Pinpoint the cell where the given text exists, returning its [X, Y] midpoint coordinate. 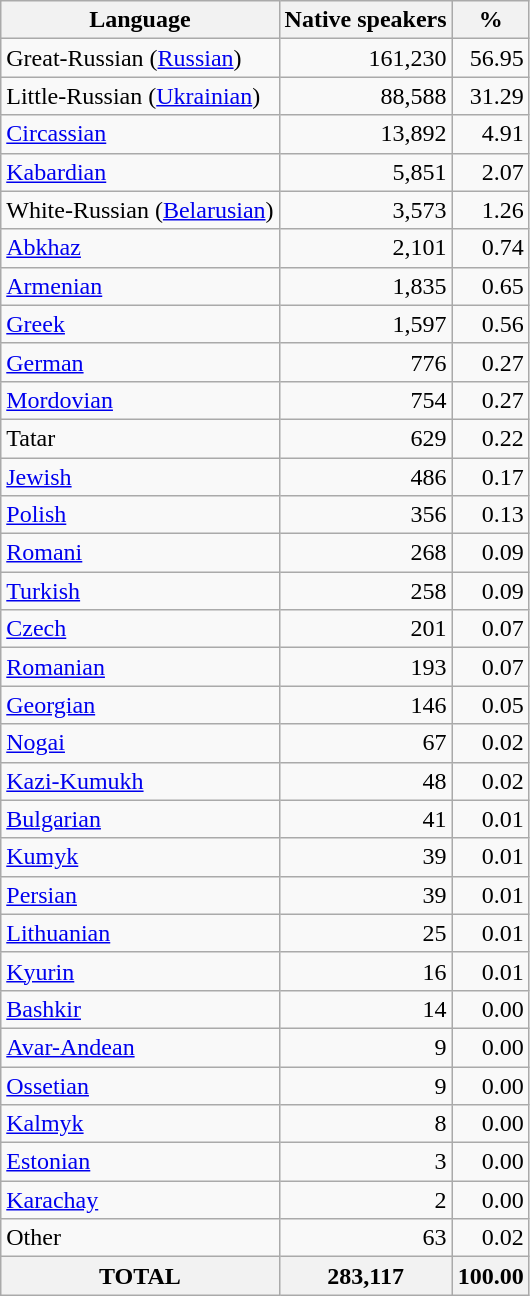
Turkish [140, 591]
Nogai [140, 743]
63 [366, 1238]
14 [366, 1009]
Kabardian [140, 172]
Romanian [140, 667]
Little-Russian (Ukrainian) [140, 96]
486 [366, 477]
Persian [140, 895]
283,117 [366, 1276]
0.22 [490, 438]
Georgian [140, 705]
Romani [140, 553]
193 [366, 667]
Lithuanian [140, 933]
268 [366, 553]
0.13 [490, 515]
258 [366, 591]
Language [140, 20]
Native speakers [366, 20]
67 [366, 743]
Kumyk [140, 857]
754 [366, 400]
2.07 [490, 172]
Avar-Andean [140, 1047]
161,230 [366, 58]
Bashkir [140, 1009]
56.95 [490, 58]
3,573 [366, 210]
31.29 [490, 96]
25 [366, 933]
White-Russian (Belarusian) [140, 210]
Karachay [140, 1200]
Estonian [140, 1162]
8 [366, 1124]
Greek [140, 324]
German [140, 362]
Tatar [140, 438]
Great-Russian (Russian) [140, 58]
3 [366, 1162]
Kyurin [140, 971]
0.05 [490, 705]
0.56 [490, 324]
Kalmyk [140, 1124]
Polish [140, 515]
0.17 [490, 477]
Mordovian [140, 400]
0.74 [490, 248]
TOTAL [140, 1276]
Circassian [140, 134]
776 [366, 362]
5,851 [366, 172]
1,597 [366, 324]
201 [366, 629]
1,835 [366, 286]
% [490, 20]
88,588 [366, 96]
41 [366, 819]
Kazi-Kumukh [140, 781]
16 [366, 971]
Czech [140, 629]
4.91 [490, 134]
Armenian [140, 286]
146 [366, 705]
Jewish [140, 477]
2 [366, 1200]
Other [140, 1238]
629 [366, 438]
48 [366, 781]
13,892 [366, 134]
100.00 [490, 1276]
0.65 [490, 286]
Bulgarian [140, 819]
1.26 [490, 210]
Abkhaz [140, 248]
356 [366, 515]
2,101 [366, 248]
Ossetian [140, 1085]
